Pinpoint the cell where the given text exists, returning its [X, Y] midpoint coordinate. 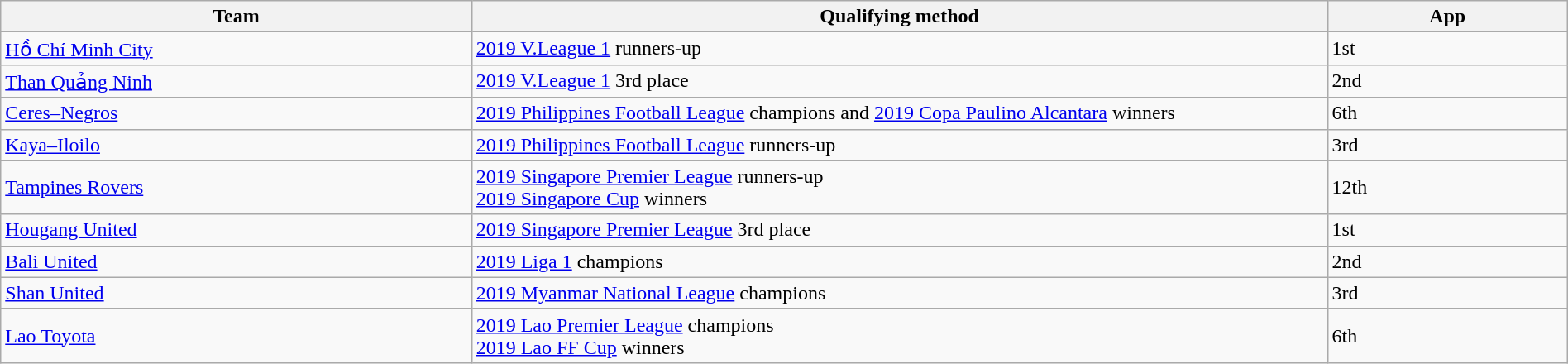
2019 Philippines Football League champions and 2019 Copa Paulino Alcantara winners [900, 113]
Shan United [237, 293]
Than Quảng Ninh [237, 81]
2019 Philippines Football League runners-up [900, 145]
Bali United [237, 261]
App [1447, 17]
Hougang United [237, 230]
Ceres–Negros [237, 113]
Tampines Rovers [237, 187]
2019 Liga 1 champions [900, 261]
2019 Singapore Premier League runners-up2019 Singapore Cup winners [900, 187]
Qualifying method [900, 17]
Hồ Chí Minh City [237, 49]
2019 Myanmar National League champions [900, 293]
2019 V.League 1 runners-up [900, 49]
Kaya–Iloilo [237, 145]
Lao Toyota [237, 336]
2019 V.League 1 3rd place [900, 81]
12th [1447, 187]
2019 Singapore Premier League 3rd place [900, 230]
Team [237, 17]
2019 Lao Premier League champions2019 Lao FF Cup winners [900, 336]
